Output the [x, y] coordinate of the center of the cell containing the given text.  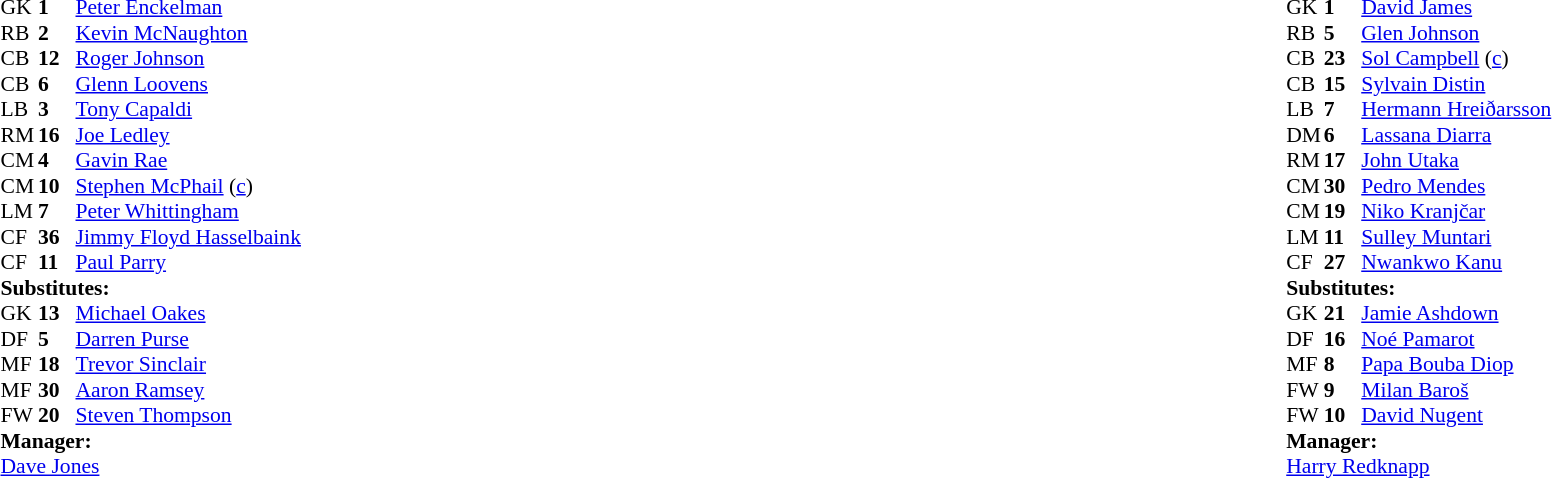
Michael Oakes [188, 313]
Hermann Hreiðarsson [1456, 109]
John Utaka [1456, 161]
9 [1343, 390]
2 [57, 33]
Pedro Mendes [1456, 186]
Steven Thompson [188, 415]
Paul Parry [188, 263]
Niko Kranjčar [1456, 211]
Glenn Loovens [188, 84]
Kevin McNaughton [188, 33]
Joe Ledley [188, 135]
Roger Johnson [188, 59]
Tony Capaldi [188, 109]
Sol Campbell (c) [1456, 59]
Sylvain Distin [1456, 84]
36 [57, 237]
19 [1343, 211]
Aaron Ramsey [188, 390]
DM [1305, 135]
Trevor Sinclair [188, 365]
13 [57, 313]
18 [57, 365]
23 [1343, 59]
Lassana Diarra [1456, 135]
12 [57, 59]
15 [1343, 84]
Glen Johnson [1456, 33]
Jimmy Floyd Hasselbaink [188, 237]
Nwankwo Kanu [1456, 263]
27 [1343, 263]
21 [1343, 313]
David Nugent [1456, 415]
8 [1343, 365]
Peter Whittingham [188, 211]
Jamie Ashdown [1456, 313]
20 [57, 415]
Stephen McPhail (c) [188, 186]
Papa Bouba Diop [1456, 365]
Milan Baroš [1456, 390]
Gavin Rae [188, 161]
Sulley Muntari [1456, 237]
17 [1343, 161]
3 [57, 109]
4 [57, 161]
Noé Pamarot [1456, 339]
Darren Purse [188, 339]
